Determine the [X, Y] coordinate at the center of the cell enclosing the given text.  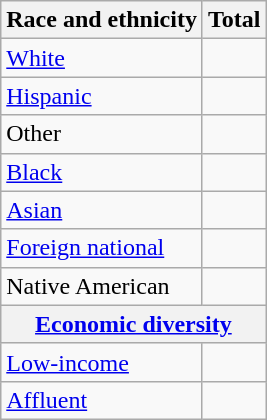
Black [102, 172]
Foreign national [102, 248]
Total [234, 20]
Asian [102, 210]
Other [102, 134]
Hispanic [102, 96]
Native American [102, 286]
White [102, 58]
Low-income [102, 362]
Affluent [102, 400]
Economic diversity [134, 324]
Race and ethnicity [102, 20]
